Extract the [X, Y] coordinate from the center of the cell holding the provided text.  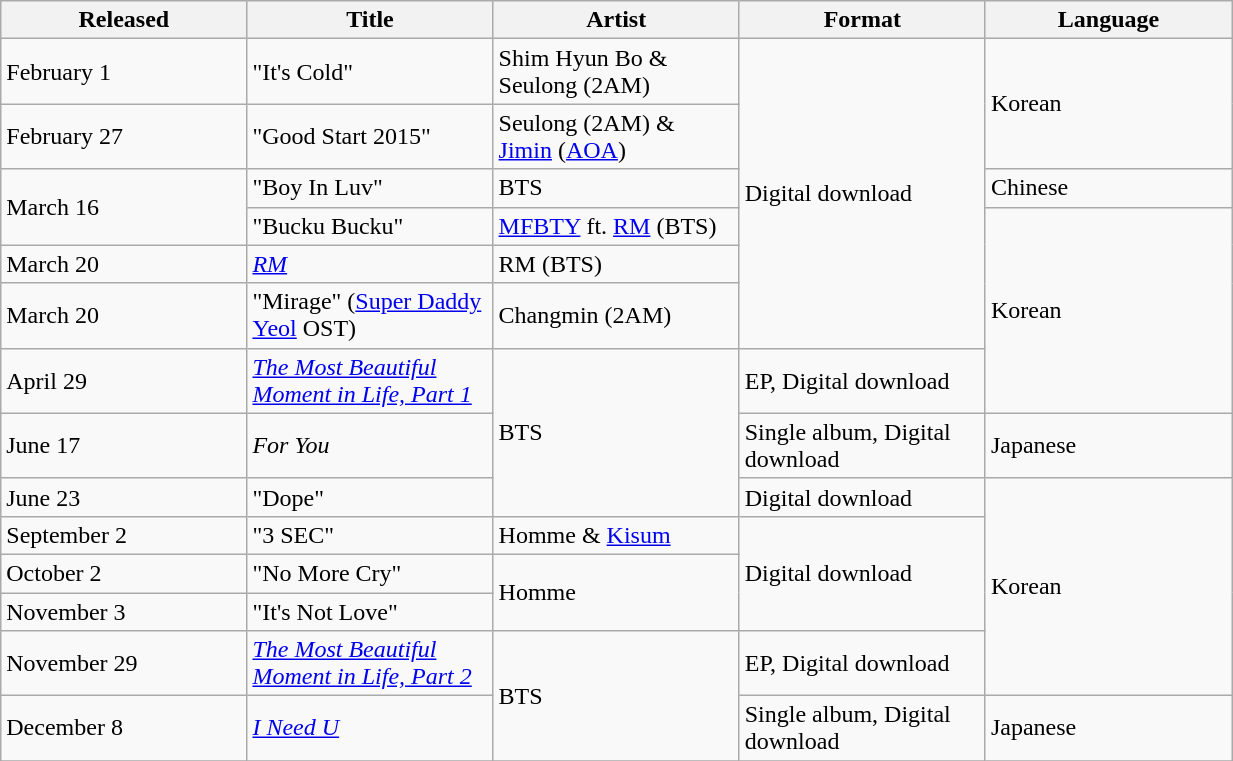
Artist [616, 20]
November 29 [124, 664]
October 2 [124, 573]
"Bucku Bucku" [370, 226]
Seulong (2AM) & Jimin (AOA) [616, 136]
"Dope" [370, 497]
Changmin (2AM) [616, 316]
MFBTY ft. RM (BTS) [616, 226]
"No More Cry" [370, 573]
"3 SEC" [370, 535]
"Good Start 2015" [370, 136]
RM (BTS) [616, 264]
September 2 [124, 535]
November 3 [124, 611]
RM [370, 264]
Format [862, 20]
June 17 [124, 446]
Released [124, 20]
Shim Hyun Bo & Seulong (2AM) [616, 72]
"Mirage" (Super Daddy Yeol OST) [370, 316]
February 27 [124, 136]
For You [370, 446]
Language [1108, 20]
February 1 [124, 72]
April 29 [124, 380]
"Boy In Luv" [370, 188]
The Most Beautiful Moment in Life, Part 2 [370, 664]
Homme & Kisum [616, 535]
March 16 [124, 207]
I Need U [370, 728]
Chinese [1108, 188]
Homme [616, 592]
December 8 [124, 728]
"It's Cold" [370, 72]
Title [370, 20]
"It's Not Love" [370, 611]
The Most Beautiful Moment in Life, Part 1 [370, 380]
June 23 [124, 497]
